Provide the (x, y) coordinate of the cell's center where the given text is located.  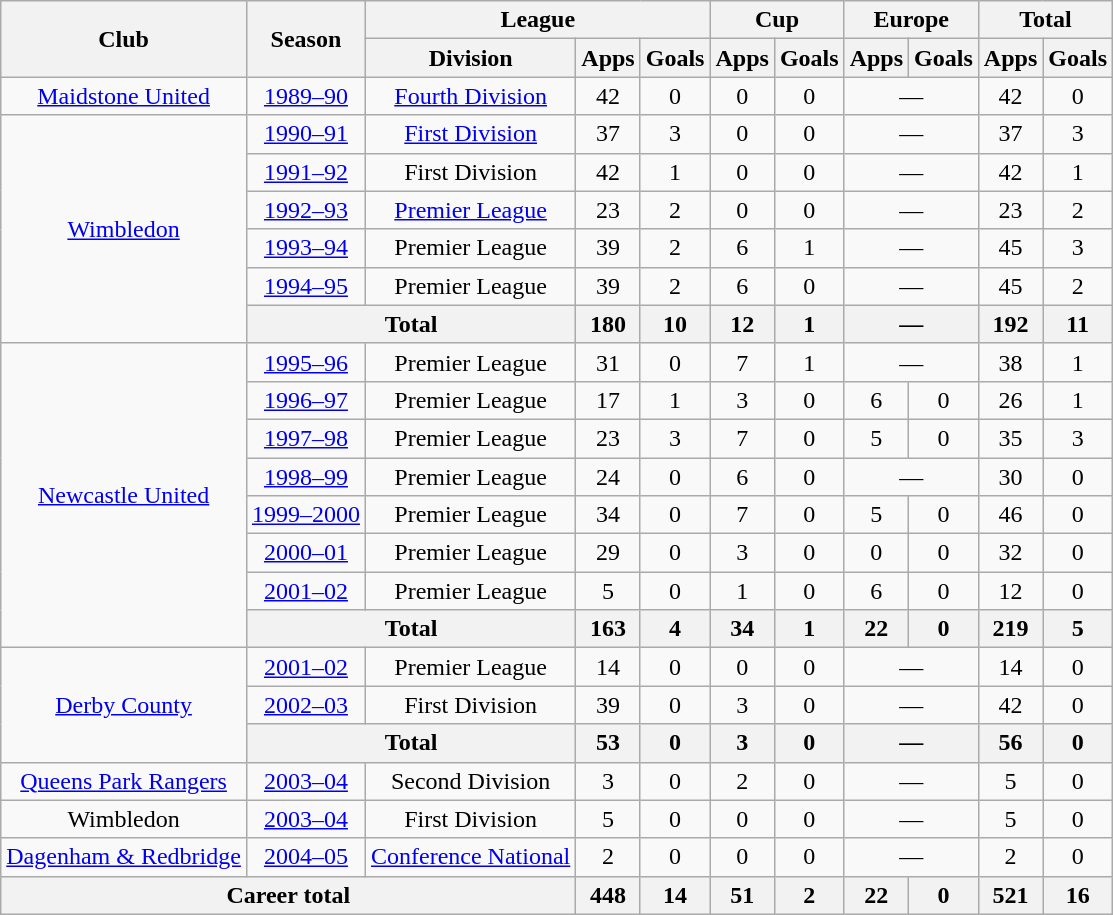
56 (1010, 743)
Season (306, 39)
31 (608, 362)
2000–01 (306, 553)
24 (608, 477)
192 (1010, 324)
448 (608, 895)
Newcastle United (124, 495)
1995–96 (306, 362)
32 (1010, 553)
1990–91 (306, 134)
521 (1010, 895)
Cup (777, 20)
11 (1078, 324)
1998–99 (306, 477)
2004–05 (306, 857)
Europe (911, 20)
16 (1078, 895)
1993–94 (306, 248)
Queens Park Rangers (124, 781)
51 (742, 895)
1992–93 (306, 210)
Maidstone United (124, 96)
2002–03 (306, 705)
46 (1010, 515)
1997–98 (306, 438)
Second Division (470, 781)
180 (608, 324)
219 (1010, 629)
26 (1010, 400)
38 (1010, 362)
Fourth Division (470, 96)
Club (124, 39)
163 (608, 629)
10 (675, 324)
17 (608, 400)
1996–97 (306, 400)
Conference National (470, 857)
Derby County (124, 705)
League (537, 20)
30 (1010, 477)
1994–95 (306, 286)
53 (608, 743)
Dagenham & Redbridge (124, 857)
Division (470, 58)
29 (608, 553)
1991–92 (306, 172)
Career total (288, 895)
35 (1010, 438)
4 (675, 629)
1989–90 (306, 96)
1999–2000 (306, 515)
